For the text-containing cell, return its midpoint in (x, y) coordinate format. 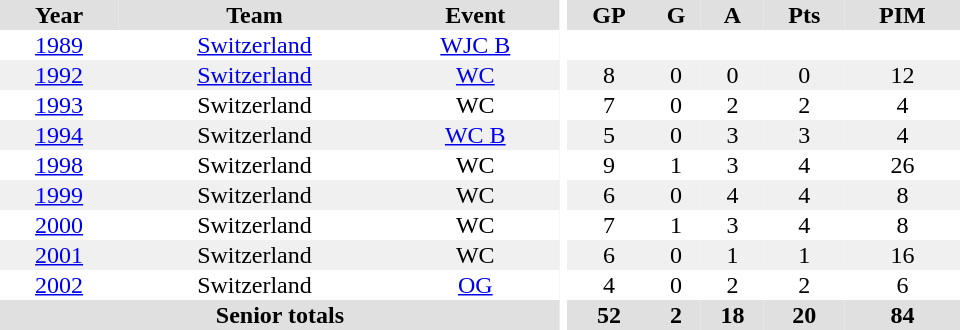
WC B (476, 135)
Year (59, 15)
Event (476, 15)
1994 (59, 135)
18 (732, 315)
1993 (59, 105)
2002 (59, 285)
Pts (804, 15)
G (676, 15)
2000 (59, 225)
OG (476, 285)
20 (804, 315)
Senior totals (280, 315)
WJC B (476, 45)
2001 (59, 255)
1992 (59, 75)
12 (902, 75)
1989 (59, 45)
A (732, 15)
5 (609, 135)
9 (609, 165)
84 (902, 315)
GP (609, 15)
52 (609, 315)
1999 (59, 195)
Team (254, 15)
1998 (59, 165)
26 (902, 165)
16 (902, 255)
PIM (902, 15)
